Identify which cell holds the provided text, then report its (x, y) central coordinate. 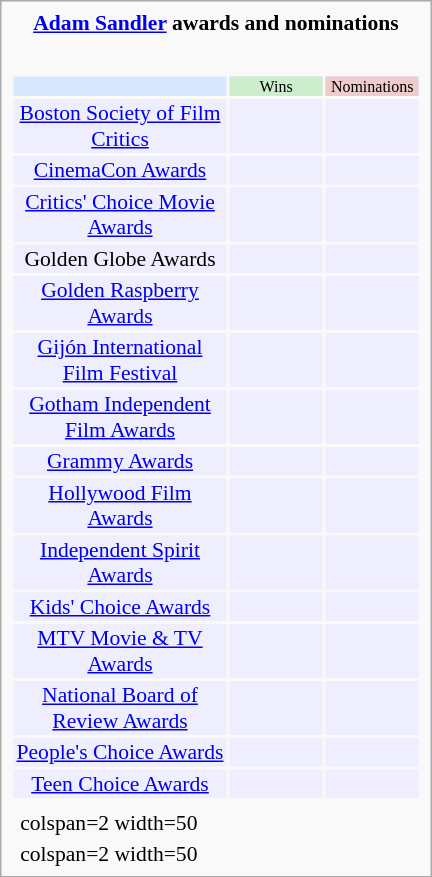
Teen Choice Awards (120, 783)
Gotham Independent Film Awards (120, 417)
Golden Globe Awards (120, 258)
Hollywood Film Awards (120, 505)
Adam Sandler awards and nominations (216, 23)
Critics' Choice Movie Awards (120, 214)
Kids' Choice Awards (120, 606)
MTV Movie & TV Awards (120, 651)
Gijón International Film Festival (120, 360)
National Board of Review Awards (120, 708)
Golden Raspberry Awards (120, 303)
CinemaCon Awards (120, 170)
Nominations (372, 86)
Boston Society of Film Critics (120, 126)
People's Choice Awards (120, 752)
Wins (276, 86)
Grammy Awards (120, 461)
Independent Spirit Awards (120, 562)
